Return the (x, y) coordinate for the center point of the cell that contains the specified text.  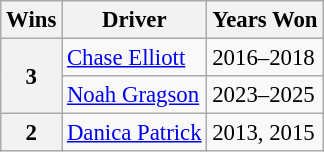
Danica Patrick (134, 133)
2016–2018 (265, 58)
Noah Gragson (134, 95)
3 (32, 76)
Driver (134, 20)
2023–2025 (265, 95)
Years Won (265, 20)
Wins (32, 20)
Chase Elliott (134, 58)
2013, 2015 (265, 133)
2 (32, 133)
